Output the [X, Y] coordinate of the center of the cell containing the given text.  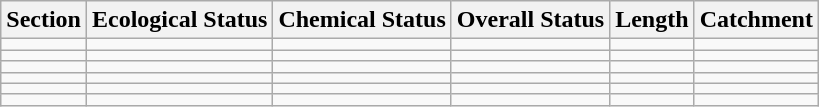
Section [44, 20]
Chemical Status [362, 20]
Length [652, 20]
Overall Status [530, 20]
Catchment [756, 20]
Ecological Status [179, 20]
